Return [X, Y] of the center of cell containing provided text 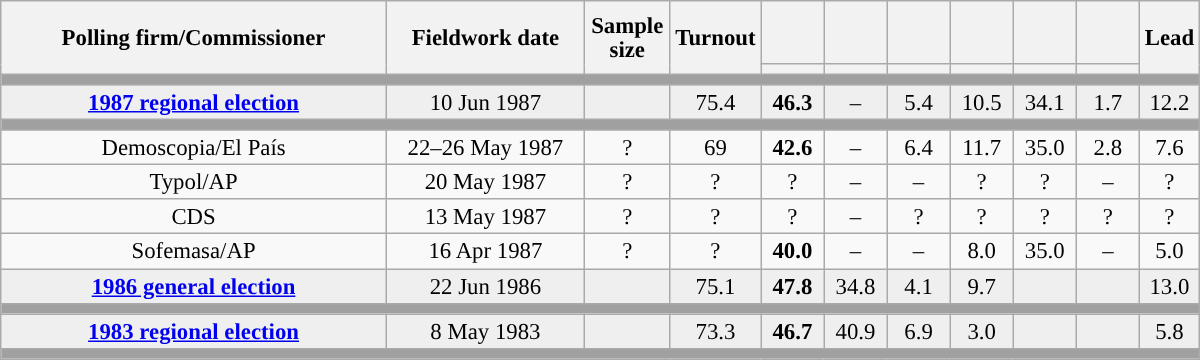
47.8 [792, 286]
69 [716, 148]
3.0 [982, 332]
20 May 1987 [485, 182]
75.1 [716, 286]
Turnout [716, 38]
8.0 [982, 252]
11.7 [982, 148]
Fieldwork date [485, 38]
Typol/AP [194, 182]
7.6 [1169, 148]
Demoscopia/El País [194, 148]
2.8 [1108, 148]
1987 regional election [194, 102]
6.9 [918, 332]
46.3 [792, 102]
4.1 [918, 286]
1983 regional election [194, 332]
12.2 [1169, 102]
Sample size [627, 38]
22 Jun 1986 [485, 286]
75.4 [716, 102]
10.5 [982, 102]
Polling firm/Commissioner [194, 38]
16 Apr 1987 [485, 252]
40.9 [856, 332]
13.0 [1169, 286]
9.7 [982, 286]
Lead [1169, 38]
Sofemasa/AP [194, 252]
8 May 1983 [485, 332]
73.3 [716, 332]
5.4 [918, 102]
22–26 May 1987 [485, 148]
6.4 [918, 148]
5.0 [1169, 252]
1.7 [1108, 102]
34.1 [1044, 102]
13 May 1987 [485, 218]
CDS [194, 218]
5.8 [1169, 332]
42.6 [792, 148]
1986 general election [194, 286]
10 Jun 1987 [485, 102]
46.7 [792, 332]
34.8 [856, 286]
40.0 [792, 252]
